For the text-containing cell, return its midpoint in [x, y] coordinate format. 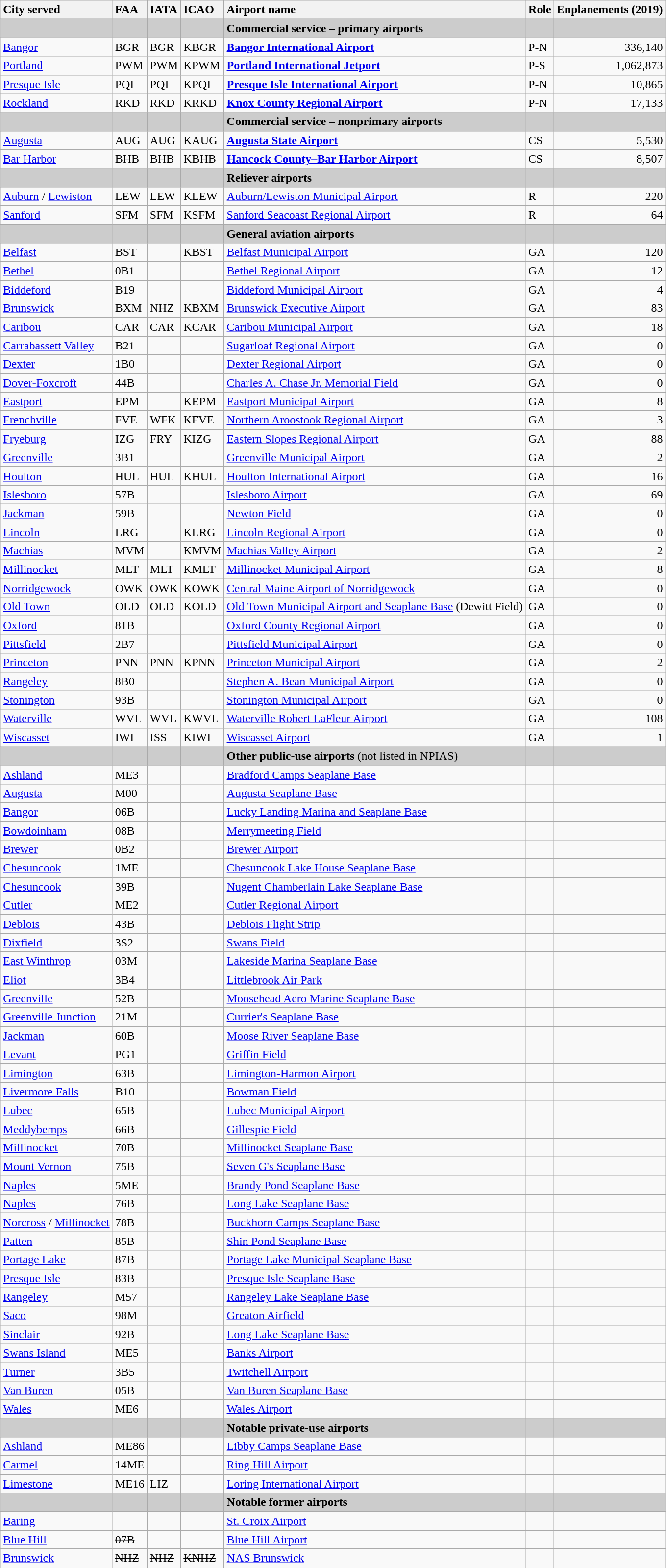
Caribou [56, 327]
EPM [129, 401]
P-S [540, 66]
KHUL [202, 476]
87B [129, 1260]
Eliot [56, 980]
Limington [56, 1073]
Currier's Seaplane Base [374, 1017]
Presque Isle International Airport [374, 84]
KIZG [202, 439]
ME6 [129, 1409]
Pittsfield Municipal Airport [374, 644]
Stonington [56, 700]
Carrabassett Valley [56, 346]
Swans Field [374, 943]
Charles A. Chase Jr. Memorial Field [374, 383]
03M [129, 961]
Belfast Municipal Airport [374, 252]
ME86 [129, 1446]
St. Croix Airport [374, 1521]
Auburn/Lewiston Municipal Airport [374, 196]
KPNN [202, 663]
08B [129, 831]
KCAR [202, 327]
88 [610, 439]
Portage Lake [56, 1260]
16 [610, 476]
59B [129, 513]
Lucky Landing Marina and Seaplane Base [374, 812]
Greenville Municipal Airport [374, 457]
Limington-Harmon Airport [374, 1073]
FRY [164, 439]
Seven G's Seaplane Base [374, 1167]
Augusta State Airport [374, 140]
Dover-Foxcroft [56, 383]
ME16 [129, 1484]
BST [129, 252]
93B [129, 700]
East Winthrop [56, 961]
M00 [129, 793]
0B2 [129, 849]
Turner [56, 1371]
Reliever airports [374, 177]
63B [129, 1073]
KLRG [202, 532]
Nugent Chamberlain Lake Seaplane Base [374, 887]
Sanford Seacoast Regional Airport [374, 215]
1B0 [129, 364]
Princeton Municipal Airport [374, 663]
2B7 [129, 644]
76B [129, 1204]
12 [610, 271]
Sanford [56, 215]
IZG [129, 439]
Meddybemps [56, 1129]
Dixfield [56, 943]
MVM [129, 551]
Blue Hill [56, 1540]
Belfast [56, 252]
0B1 [129, 271]
Moosehead Aero Marine Seaplane Base [374, 998]
Airport name [374, 10]
Sinclair [56, 1334]
Mount Vernon [56, 1167]
Old Town [56, 607]
Baring [56, 1521]
78B [129, 1222]
Saco [56, 1316]
98M [129, 1316]
KBGR [202, 47]
Waterville Robert LaFleur Airport [374, 719]
Princeton [56, 663]
Brewer Airport [374, 849]
60B [129, 1036]
KOLD [202, 607]
Loring International Airport [374, 1484]
KPWM [202, 66]
Auburn / Lewiston [56, 196]
Wales [56, 1409]
KIWI [202, 737]
Central Maine Airport of Norridgewock [374, 588]
Lincoln Regional Airport [374, 532]
Rangeley Lake Seaplane Base [374, 1297]
Knox County Regional Airport [374, 103]
IATA [164, 10]
Biddeford Municipal Airport [374, 290]
1,062,873 [610, 66]
KWVL [202, 719]
64 [610, 215]
Bethel [56, 271]
Bangor International Airport [374, 47]
44B [129, 383]
39B [129, 887]
M57 [129, 1297]
City served [56, 10]
Gillespie Field [374, 1129]
66B [129, 1129]
65B [129, 1110]
75B [129, 1167]
ME3 [129, 774]
Griffin Field [374, 1054]
Libby Camps Seaplane Base [374, 1446]
KRKD [202, 103]
Fryeburg [56, 439]
Dexter [56, 364]
FAA [129, 10]
B21 [129, 346]
ME5 [129, 1353]
Bowdoinham [56, 831]
Lubec Municipal Airport [374, 1110]
81B [129, 625]
Presque Isle Seaplane Base [374, 1278]
General aviation airports [374, 234]
Van Buren Seaplane Base [374, 1390]
57B [129, 495]
52B [129, 998]
Sugarloaf Regional Airport [374, 346]
Limestone [56, 1484]
Lubec [56, 1110]
KLEW [202, 196]
Machias Valley Airport [374, 551]
120 [610, 252]
Lincoln [56, 532]
Norcross / Millinocket [56, 1222]
Oxford [56, 625]
85B [129, 1241]
43B [129, 924]
92B [129, 1334]
Millinocket Seaplane Base [374, 1148]
FVE [129, 420]
Frenchville [56, 420]
Wiscasset [56, 737]
ISS [164, 737]
Blue Hill Airport [374, 1540]
BXM [129, 308]
Caribou Municipal Airport [374, 327]
5,530 [610, 140]
1ME [129, 868]
Cutler Regional Airport [374, 905]
Chesuncook Lake House Seaplane Base [374, 868]
3 [610, 420]
Littlebrook Air Park [374, 980]
Patten [56, 1241]
Islesboro [56, 495]
PG1 [129, 1054]
18 [610, 327]
Ring Hill Airport [374, 1465]
69 [610, 495]
Oxford County Regional Airport [374, 625]
Moose River Seaplane Base [374, 1036]
Houlton International Airport [374, 476]
ICAO [202, 10]
KSFM [202, 215]
KFVE [202, 420]
14ME [129, 1465]
Brunswick Executive Airport [374, 308]
KAUG [202, 140]
Twitchell Airport [374, 1371]
Newton Field [374, 513]
Notable former airports [374, 1502]
Stonington Municipal Airport [374, 700]
Commercial service – nonprimary airports [374, 122]
108 [610, 719]
4 [610, 290]
LRG [129, 532]
Rockland [56, 103]
Enplanements (2019) [610, 10]
10,865 [610, 84]
8B0 [129, 681]
Norridgewock [56, 588]
Eastport [56, 401]
Deblois [56, 924]
83 [610, 308]
Millinocket Municipal Airport [374, 570]
LIZ [164, 1484]
Islesboro Airport [374, 495]
21M [129, 1017]
Merrymeeting Field [374, 831]
220 [610, 196]
17,133 [610, 103]
Bowman Field [374, 1092]
Greaton Airfield [374, 1316]
07B [129, 1540]
B19 [129, 290]
Brandy Pond Seaplane Base [374, 1185]
KMVM [202, 551]
83B [129, 1278]
Hancock County–Bar Harbor Airport [374, 159]
Notable private-use airports [374, 1428]
Levant [56, 1054]
B10 [129, 1092]
KBST [202, 252]
Portland International Jetport [374, 66]
KBXM [202, 308]
Van Buren [56, 1390]
WFK [164, 420]
Old Town Municipal Airport and Seaplane Base (Dewitt Field) [374, 607]
Cutler [56, 905]
KEPM [202, 401]
Stephen A. Bean Municipal Airport [374, 681]
KBHB [202, 159]
Dexter Regional Airport [374, 364]
Portage Lake Municipal Seaplane Base [374, 1260]
5ME [129, 1185]
Banks Airport [374, 1353]
3B1 [129, 457]
Buckhorn Camps Seaplane Base [374, 1222]
Swans Island [56, 1353]
KPQI [202, 84]
Other public-use airports (not listed in NPIAS) [374, 756]
Wales Airport [374, 1409]
Deblois Flight Strip [374, 924]
1 [610, 737]
Carmel [56, 1465]
05B [129, 1390]
Biddeford [56, 290]
Portland [56, 66]
Livermore Falls [56, 1092]
Bar Harbor [56, 159]
336,140 [610, 47]
Greenville Junction [56, 1017]
Bethel Regional Airport [374, 271]
Houlton [56, 476]
Commercial service – primary airports [374, 28]
Augusta Seaplane Base [374, 793]
Role [540, 10]
8,507 [610, 159]
Waterville [56, 719]
Wiscasset Airport [374, 737]
Shin Pond Seaplane Base [374, 1241]
NAS Brunswick [374, 1558]
KNHZ [202, 1558]
Machias [56, 551]
3S2 [129, 943]
Eastern Slopes Regional Airport [374, 439]
3B5 [129, 1371]
KMLT [202, 570]
IWI [129, 737]
Pittsfield [56, 644]
Lakeside Marina Seaplane Base [374, 961]
Brewer [56, 849]
Northern Aroostook Regional Airport [374, 420]
ME2 [129, 905]
70B [129, 1148]
3B4 [129, 980]
Bradford Camps Seaplane Base [374, 774]
06B [129, 812]
Eastport Municipal Airport [374, 401]
KOWK [202, 588]
